Return the [X, Y] coordinate for the center point of the cell that contains the specified text.  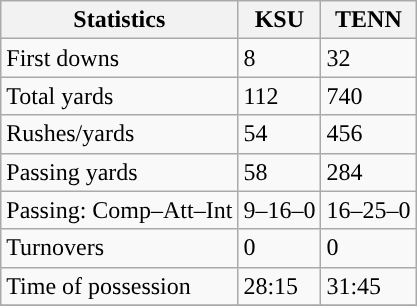
KSU [280, 20]
Turnovers [120, 248]
Time of possession [120, 286]
112 [280, 96]
31:45 [368, 286]
8 [280, 58]
54 [280, 134]
9–16–0 [280, 210]
TENN [368, 20]
28:15 [280, 286]
Passing yards [120, 172]
740 [368, 96]
Rushes/yards [120, 134]
Total yards [120, 96]
58 [280, 172]
Statistics [120, 20]
456 [368, 134]
32 [368, 58]
First downs [120, 58]
Passing: Comp–Att–Int [120, 210]
16–25–0 [368, 210]
284 [368, 172]
